Locate the cell with the specified text and output its [x, y] center coordinate. 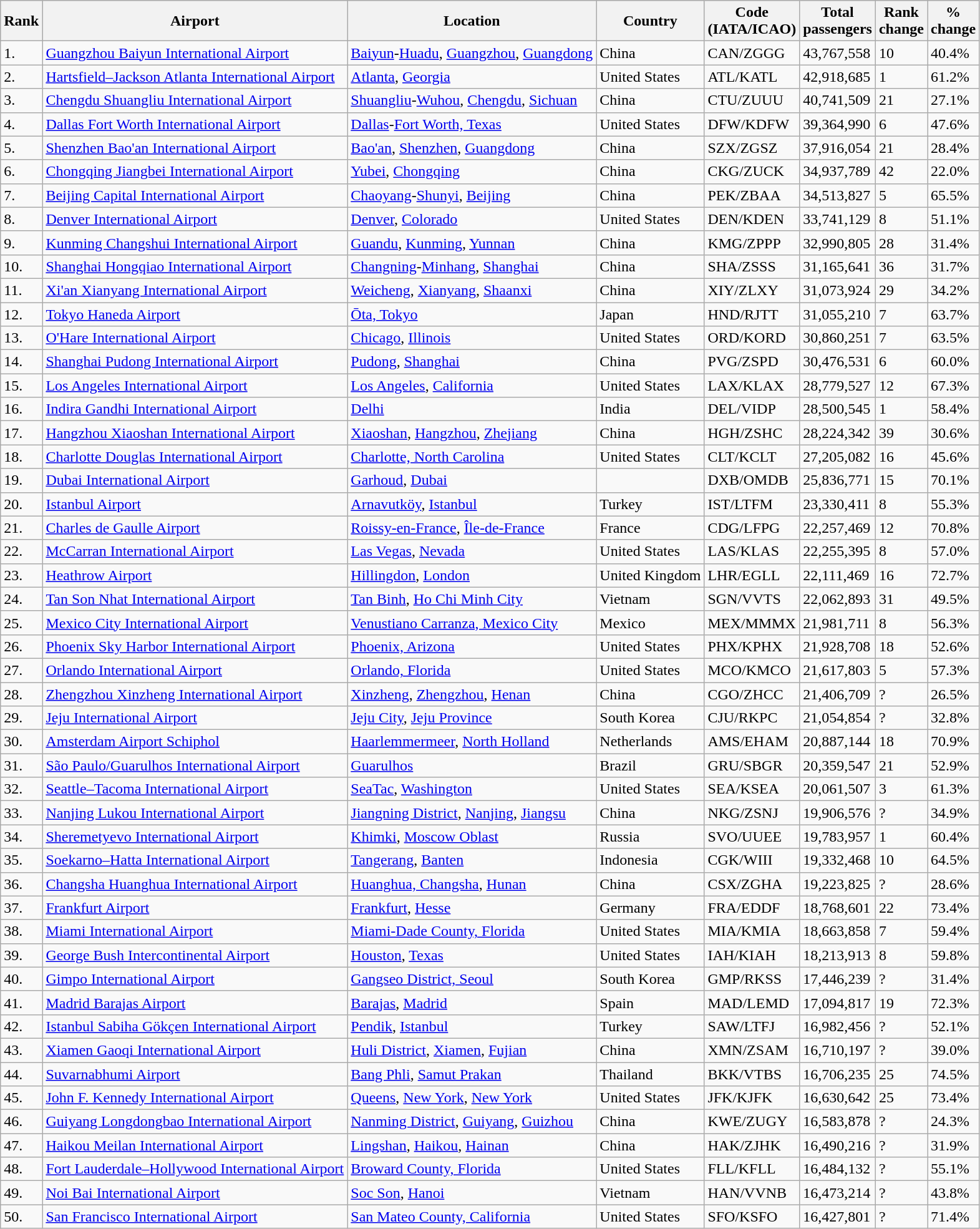
5. [21, 148]
Spain [650, 1003]
Bang Phli, Samut Prakan [472, 1074]
SFO/KSFO [752, 1217]
12. [21, 314]
SeaTac, Washington [472, 789]
59.4% [953, 931]
52.9% [953, 765]
Noi Bai International Airport [195, 1193]
Shanghai Hongqiao International Airport [195, 266]
28.4% [953, 148]
31. [21, 765]
Jeju City, Jeju Province [472, 718]
Hartsfield–Jackson Atlanta International Airport [195, 77]
28,224,342 [838, 433]
42 [901, 172]
Tan Son Nhat International Airport [195, 599]
41. [21, 1003]
Xiamen Gaoqi International Airport [195, 1050]
36. [21, 884]
Dubai International Airport [195, 480]
Kunming Changshui International Airport [195, 243]
21,406,709 [838, 694]
Location [472, 21]
Code(IATA/ICAO) [752, 21]
47.6% [953, 124]
Khimki, Moscow Oblast [472, 837]
51.1% [953, 219]
Dallas-Fort Worth, Texas [472, 124]
Chengdu Shuangliu International Airport [195, 100]
Tokyo Haneda Airport [195, 314]
Xi'an Xianyang International Airport [195, 290]
16. [21, 409]
Charles de Gaulle Airport [195, 528]
McCarran International Airport [195, 551]
17,094,817 [838, 1003]
Mexico [650, 623]
Nanming District, Guiyang, Guizhou [472, 1122]
21. [21, 528]
16,710,197 [838, 1050]
25. [21, 623]
14. [21, 362]
Ōta, Tokyo [472, 314]
43.8% [953, 1193]
17,446,239 [838, 979]
SZX/ZGSZ [752, 148]
39,364,990 [838, 124]
16,427,801 [838, 1217]
Atlanta, Georgia [472, 77]
DFW/KDFW [752, 124]
18,213,913 [838, 955]
SAW/LTFJ [752, 1026]
46. [21, 1122]
Sheremetyevo International Airport [195, 837]
25,836,771 [838, 480]
44. [21, 1074]
FRA/EDDF [752, 908]
Guarulhos [472, 765]
3. [21, 100]
CDG/LFPG [752, 528]
CGO/ZHCC [752, 694]
ORD/KORD [752, 338]
63.5% [953, 338]
21,617,803 [838, 670]
BKK/VTBS [752, 1074]
32.8% [953, 718]
Shanghai Pudong International Airport [195, 362]
Miami-Dade County, Florida [472, 931]
Pudong, Shanghai [472, 362]
Heathrow Airport [195, 575]
Japan [650, 314]
CKG/ZUCK [752, 172]
San Francisco International Airport [195, 1217]
Charlotte Douglas International Airport [195, 457]
Changning-Minhang, Shanghai [472, 266]
KWE/ZUGY [752, 1122]
Rankchange [901, 21]
Yubei, Chongqing [472, 172]
Tan Binh, Ho Chi Minh City [472, 599]
Dallas Fort Worth International Airport [195, 124]
36 [901, 266]
San Mateo County, California [472, 1217]
Venustiano Carranza, Mexico City [472, 623]
XIY/ZLXY [752, 290]
Houston, Texas [472, 955]
22,257,469 [838, 528]
ATL/KATL [752, 77]
XMN/ZSAM [752, 1050]
HND/RJTT [752, 314]
50. [21, 1217]
40. [21, 979]
Guiyang Longdongbao International Airport [195, 1122]
AMS/EHAM [752, 742]
Jiangning District, Nanjing, Jiangsu [472, 813]
Haarlemmermeer, North Holland [472, 742]
19 [901, 1003]
23,330,411 [838, 504]
60.0% [953, 362]
MIA/KMIA [752, 931]
Changsha Huanghua International Airport [195, 884]
31,055,210 [838, 314]
NKG/ZSNJ [752, 813]
LAX/KLAX [752, 386]
21,054,854 [838, 718]
KMG/ZPPP [752, 243]
O'Hare International Airport [195, 338]
CLT/KCLT [752, 457]
11. [21, 290]
15. [21, 386]
CSX/ZGHA [752, 884]
34,513,827 [838, 195]
22 [901, 908]
4. [21, 124]
67.3% [953, 386]
Orlando, Florida [472, 670]
63.7% [953, 314]
IST/LTFM [752, 504]
30. [21, 742]
20. [21, 504]
Los Angeles International Airport [195, 386]
16,706,235 [838, 1074]
Thailand [650, 1074]
Orlando International Airport [195, 670]
18,768,601 [838, 908]
Chicago, Illinois [472, 338]
Denver International Airport [195, 219]
Suvarnabhumi Airport [195, 1074]
HAN/VVNB [752, 1193]
61.2% [953, 77]
31 [901, 599]
18,663,858 [838, 931]
28,779,527 [838, 386]
HAK/ZJHK [752, 1145]
42. [21, 1026]
15 [901, 480]
CTU/ZUUU [752, 100]
49.5% [953, 599]
Totalpassengers [838, 21]
22,062,893 [838, 599]
2. [21, 77]
Chongqing Jiangbei International Airport [195, 172]
13. [21, 338]
19,223,825 [838, 884]
38. [21, 931]
6. [21, 172]
16,490,216 [838, 1145]
Frankfurt, Hesse [472, 908]
16,630,642 [838, 1098]
Gangseo District, Seoul [472, 979]
35. [21, 860]
52.1% [953, 1026]
70.8% [953, 528]
SGN/VVTS [752, 599]
Miami International Airport [195, 931]
MCO/KMCO [752, 670]
Lingshan, Haikou, Hainan [472, 1145]
Rank [21, 21]
Istanbul Sabiha Gökçen International Airport [195, 1026]
India [650, 409]
Pendik, Istanbul [472, 1026]
CGK/WIII [752, 860]
Xinzheng, Zhengzhou, Henan [472, 694]
61.3% [953, 789]
29 [901, 290]
30,476,531 [838, 362]
30.6% [953, 433]
31.7% [953, 266]
72.7% [953, 575]
Soc Son, Hanoi [472, 1193]
27,205,082 [838, 457]
70.9% [953, 742]
SHA/ZSSS [752, 266]
Las Vegas, Nevada [472, 551]
74.5% [953, 1074]
IAH/KIAH [752, 955]
24. [21, 599]
CJU/RKPC [752, 718]
71.4% [953, 1217]
34.2% [953, 290]
52.6% [953, 646]
64.5% [953, 860]
70.1% [953, 480]
33. [21, 813]
65.5% [953, 195]
19,906,576 [838, 813]
France [650, 528]
HGH/ZSHC [752, 433]
São Paulo/Guarulhos International Airport [195, 765]
60.4% [953, 837]
43. [21, 1050]
Guandu, Kunming, Yunnan [472, 243]
Charlotte, North Carolina [472, 457]
Russia [650, 837]
10. [21, 266]
Chaoyang-Shunyi, Beijing [472, 195]
Phoenix Sky Harbor International Airport [195, 646]
Shenzhen Bao'an International Airport [195, 148]
Garhoud, Dubai [472, 480]
PHX/KPHX [752, 646]
Haikou Meilan International Airport [195, 1145]
LHR/EGLL [752, 575]
57.0% [953, 551]
Queens, New York, New York [472, 1098]
22,255,395 [838, 551]
34.9% [953, 813]
George Bush Intercontinental Airport [195, 955]
56.3% [953, 623]
21,981,711 [838, 623]
28 [901, 243]
Germany [650, 908]
22. [21, 551]
48. [21, 1169]
9. [21, 243]
Hillingdon, London [472, 575]
49. [21, 1193]
29. [21, 718]
Seattle–Tacoma International Airport [195, 789]
40,741,509 [838, 100]
Country [650, 21]
Xiaoshan, Hangzhou, Zhejiang [472, 433]
Istanbul Airport [195, 504]
Bao'an, Shenzhen, Guangdong [472, 148]
26. [21, 646]
Delhi [472, 409]
Airport [195, 21]
19. [21, 480]
Madrid Barajas Airport [195, 1003]
59.8% [953, 955]
39.0% [953, 1050]
23. [21, 575]
MAD/LEMD [752, 1003]
Huli District, Xiamen, Fujian [472, 1050]
Zhengzhou Xinzheng International Airport [195, 694]
PVG/ZSPD [752, 362]
Frankfurt Airport [195, 908]
CAN/ZGGG [752, 53]
Barajas, Madrid [472, 1003]
Amsterdam Airport Schiphol [195, 742]
28. [21, 694]
45.6% [953, 457]
1. [21, 53]
32. [21, 789]
JFK/KJFK [752, 1098]
Baiyun-Huadu, Guangzhou, Guangdong [472, 53]
17. [21, 433]
Denver, Colorado [472, 219]
55.3% [953, 504]
7. [21, 195]
28.6% [953, 884]
Arnavutköy, Istanbul [472, 504]
34,937,789 [838, 172]
42,918,685 [838, 77]
John F. Kennedy International Airport [195, 1098]
32,990,805 [838, 243]
31,165,641 [838, 266]
DXB/OMDB [752, 480]
37. [21, 908]
SEA/KSEA [752, 789]
Gimpo International Airport [195, 979]
58.4% [953, 409]
Guangzhou Baiyun International Airport [195, 53]
Indonesia [650, 860]
22.0% [953, 172]
PEK/ZBAA [752, 195]
Los Angeles, California [472, 386]
Soekarno–Hatta International Airport [195, 860]
57.3% [953, 670]
Brazil [650, 765]
20,359,547 [838, 765]
43,767,558 [838, 53]
United Kingdom [650, 575]
19,783,957 [838, 837]
31,073,924 [838, 290]
%change [953, 21]
22,111,469 [838, 575]
3 [901, 789]
MEX/MMMX [752, 623]
FLL/KFLL [752, 1169]
Huanghua, Changsha, Hunan [472, 884]
26.5% [953, 694]
Indira Gandhi International Airport [195, 409]
GMP/RKSS [752, 979]
55.1% [953, 1169]
37,916,054 [838, 148]
DEL/VIDP [752, 409]
Weicheng, Xianyang, Shaanxi [472, 290]
20,887,144 [838, 742]
GRU/SBGR [752, 765]
Netherlands [650, 742]
30,860,251 [838, 338]
34. [21, 837]
Broward County, Florida [472, 1169]
40.4% [953, 53]
16,473,214 [838, 1193]
Nanjing Lukou International Airport [195, 813]
Fort Lauderdale–Hollywood International Airport [195, 1169]
28,500,545 [838, 409]
16,484,132 [838, 1169]
20,061,507 [838, 789]
21,928,708 [838, 646]
24.3% [953, 1122]
39. [21, 955]
72.3% [953, 1003]
Mexico City International Airport [195, 623]
18. [21, 457]
47. [21, 1145]
Phoenix, Arizona [472, 646]
27.1% [953, 100]
Jeju International Airport [195, 718]
Shuangliu-Wuhou, Chengdu, Sichuan [472, 100]
LAS/KLAS [752, 551]
SVO/UUEE [752, 837]
Beijing Capital International Airport [195, 195]
Hangzhou Xiaoshan International Airport [195, 433]
45. [21, 1098]
19,332,468 [838, 860]
16,982,456 [838, 1026]
33,741,129 [838, 219]
31.9% [953, 1145]
DEN/KDEN [752, 219]
Tangerang, Banten [472, 860]
39 [901, 433]
27. [21, 670]
16,583,878 [838, 1122]
8. [21, 219]
Roissy-en-France, Île-de-France [472, 528]
